Detect which cell encompasses the target text, then output its [X, Y] center coordinate. 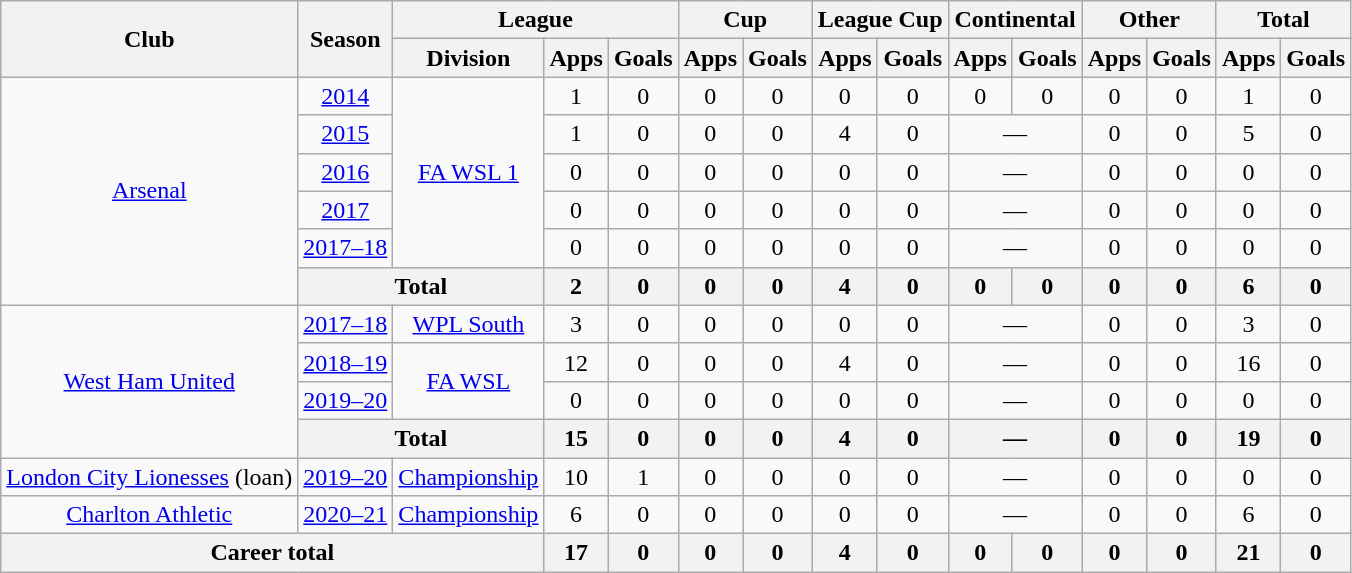
League [536, 20]
FA WSL [468, 381]
West Ham United [150, 381]
League Cup [880, 20]
Club [150, 39]
2016 [346, 172]
12 [576, 362]
Cup [745, 20]
2 [576, 286]
2018–19 [346, 362]
WPL South [468, 324]
10 [576, 477]
17 [576, 553]
Continental [1015, 20]
19 [1248, 438]
5 [1248, 134]
Other [1149, 20]
Charlton Athletic [150, 515]
2017 [346, 210]
Career total [272, 553]
Division [468, 58]
Arsenal [150, 191]
London City Lionesses (loan) [150, 477]
2014 [346, 96]
2020–21 [346, 515]
15 [576, 438]
21 [1248, 553]
16 [1248, 362]
2015 [346, 134]
Season [346, 39]
FA WSL 1 [468, 172]
